Capture the cell that displays the provided text and extract its (X, Y) central coordinate. 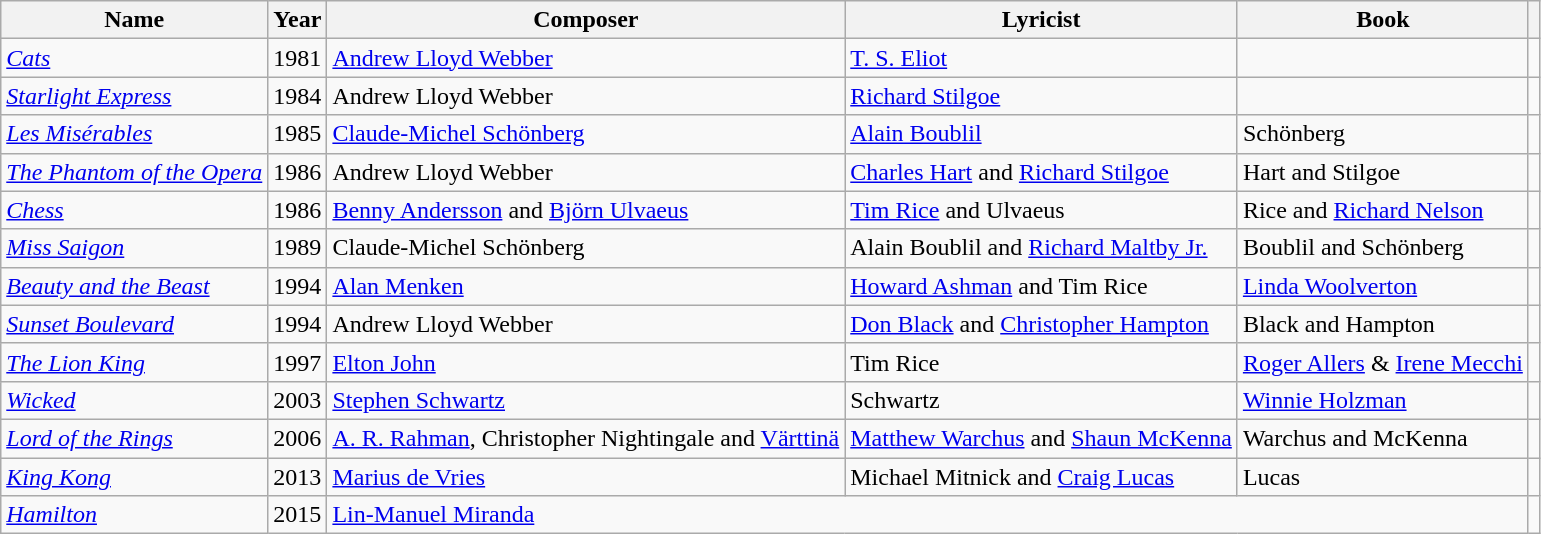
Winnie Holzman (1382, 400)
Name (134, 20)
Elton John (586, 362)
Beauty and the Beast (134, 286)
Rice and Richard Nelson (1382, 210)
King Kong (134, 477)
Warchus and McKenna (1382, 438)
Starlight Express (134, 96)
Roger Allers & Irene Mecchi (1382, 362)
Matthew Warchus and Shaun McKenna (1042, 438)
1981 (298, 58)
1985 (298, 134)
Cats (134, 58)
A. R. Rahman, Christopher Nightingale and Värttinä (586, 438)
Howard Ashman and Tim Rice (1042, 286)
Hart and Stilgoe (1382, 172)
Sunset Boulevard (134, 324)
2006 (298, 438)
2013 (298, 477)
Book (1382, 20)
The Lion King (134, 362)
Benny Andersson and Björn Ulvaeus (586, 210)
Chess (134, 210)
Les Misérables (134, 134)
Lyricist (1042, 20)
2003 (298, 400)
T. S. Eliot (1042, 58)
Richard Stilgoe (1042, 96)
Composer (586, 20)
Charles Hart and Richard Stilgoe (1042, 172)
Miss Saigon (134, 248)
Tim Rice (1042, 362)
Boublil and Schönberg (1382, 248)
1984 (298, 96)
Wicked (134, 400)
Michael Mitnick and Craig Lucas (1042, 477)
Tim Rice and Ulvaeus (1042, 210)
1997 (298, 362)
The Phantom of the Opera (134, 172)
2015 (298, 515)
1989 (298, 248)
Alain Boublil and Richard Maltby Jr. (1042, 248)
Black and Hampton (1382, 324)
Stephen Schwartz (586, 400)
Year (298, 20)
Alan Menken (586, 286)
Marius de Vries (586, 477)
Schwartz (1042, 400)
Linda Woolverton (1382, 286)
Lin-Manuel Miranda (928, 515)
Schönberg (1382, 134)
Alain Boublil (1042, 134)
Hamilton (134, 515)
Lord of the Rings (134, 438)
Lucas (1382, 477)
Don Black and Christopher Hampton (1042, 324)
